Pinpoint the cell where the given text exists, returning its [X, Y] midpoint coordinate. 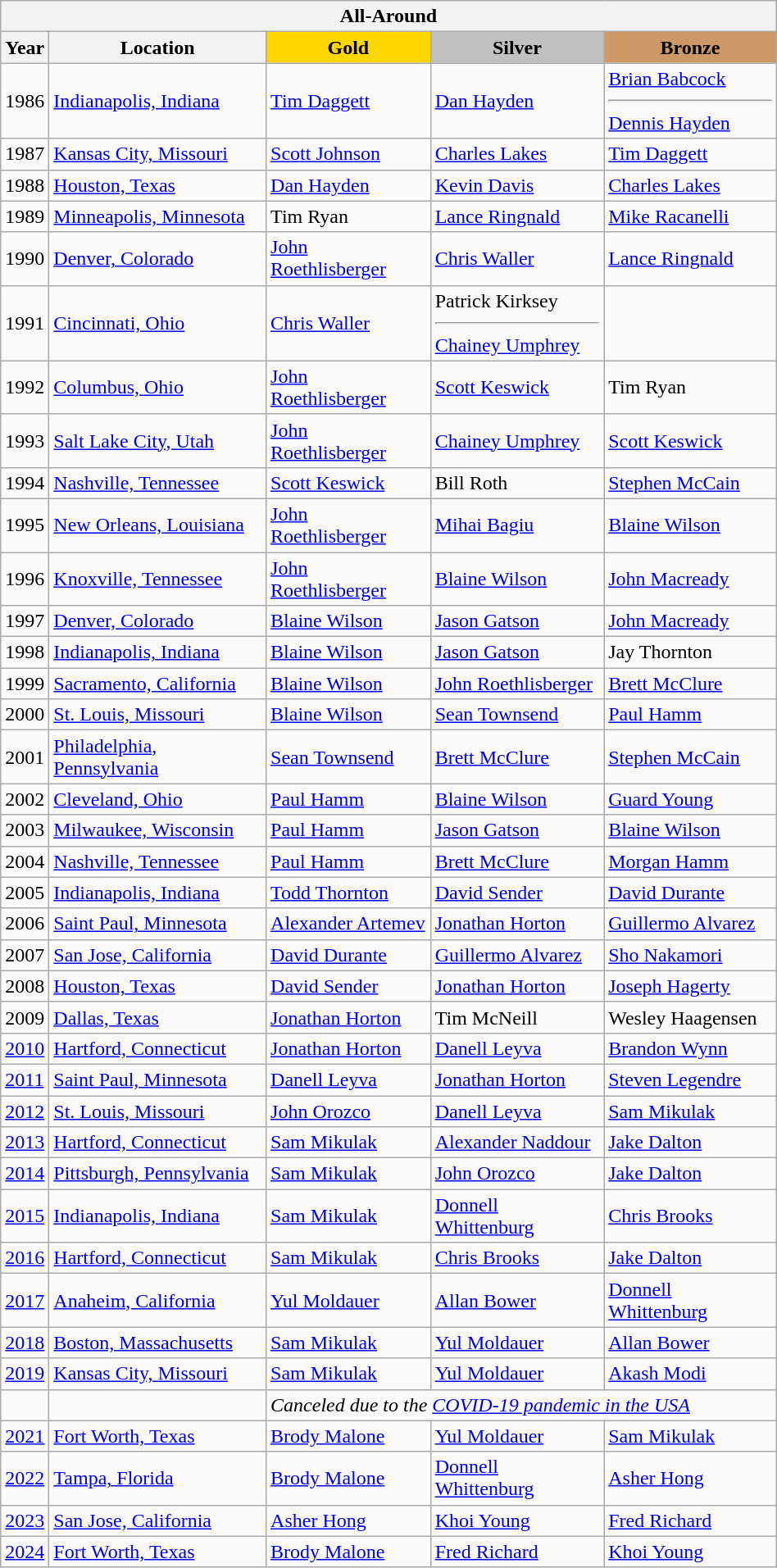
2005 [25, 893]
Silver [517, 48]
Cincinnati, Ohio [157, 323]
1991 [25, 323]
2002 [25, 799]
2011 [25, 1079]
2018 [25, 1343]
Dallas, Texas [157, 1017]
Brandon Wynn [690, 1048]
1995 [25, 525]
1993 [25, 441]
Location [157, 48]
1994 [25, 483]
Scott Johnson [349, 154]
New Orleans, Louisiana [157, 525]
2013 [25, 1143]
1990 [25, 259]
Brian BabcockDennis Hayden [690, 101]
Milwaukee, Wisconsin [157, 830]
1992 [25, 387]
2012 [25, 1111]
Minneapolis, Minnesota [157, 216]
Knoxville, Tennessee [157, 579]
Cleveland, Ohio [157, 799]
Bronze [690, 48]
Steven Legendre [690, 1079]
2001 [25, 757]
Salt Lake City, Utah [157, 441]
2022 [25, 1479]
Chainey Umphrey [517, 441]
1987 [25, 154]
Jay Thornton [690, 652]
2010 [25, 1048]
2007 [25, 955]
Mike Racanelli [690, 216]
Boston, Massachusetts [157, 1343]
Pittsburgh, Pennsylvania [157, 1174]
Tampa, Florida [157, 1479]
Kevin Davis [517, 185]
2000 [25, 715]
2006 [25, 924]
2019 [25, 1374]
Sacramento, California [157, 684]
1989 [25, 216]
Mihai Bagiu [517, 525]
Guard Young [690, 799]
Sho Nakamori [690, 955]
Bill Roth [517, 483]
Canceled due to the COVID-19 pandemic in the USA [521, 1405]
1998 [25, 652]
1986 [25, 101]
2004 [25, 861]
2024 [25, 1552]
Year [25, 48]
2015 [25, 1216]
Tim McNeill [517, 1017]
Joseph Hagerty [690, 986]
Alexander Naddour [517, 1143]
Philadelphia, Pennsylvania [157, 757]
Morgan Hamm [690, 861]
Alexander Artemev [349, 924]
2009 [25, 1017]
Anaheim, California [157, 1300]
Akash Modi [690, 1374]
Todd Thornton [349, 893]
2021 [25, 1436]
1999 [25, 684]
Wesley Haagensen [690, 1017]
1997 [25, 621]
Columbus, Ohio [157, 387]
2016 [25, 1258]
Patrick KirkseyChainey Umphrey [517, 323]
2017 [25, 1300]
2008 [25, 986]
Gold [349, 48]
All-Around [388, 16]
2014 [25, 1174]
2003 [25, 830]
1988 [25, 185]
2023 [25, 1520]
1996 [25, 579]
